Find where the given text appears and provide that cell's center as (x, y) coordinate. 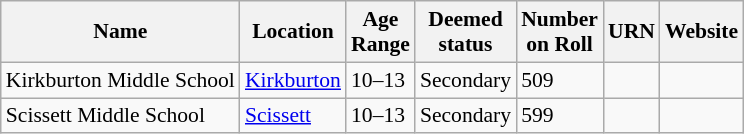
599 (560, 116)
Name (120, 32)
Website (702, 32)
Scissett Middle School (120, 116)
Location (293, 32)
509 (560, 80)
Deemedstatus (466, 32)
Scissett (293, 116)
URN (632, 32)
Numberon Roll (560, 32)
Kirkburton Middle School (120, 80)
Kirkburton (293, 80)
AgeRange (380, 32)
